Capture the cell that displays the provided text and extract its (x, y) central coordinate. 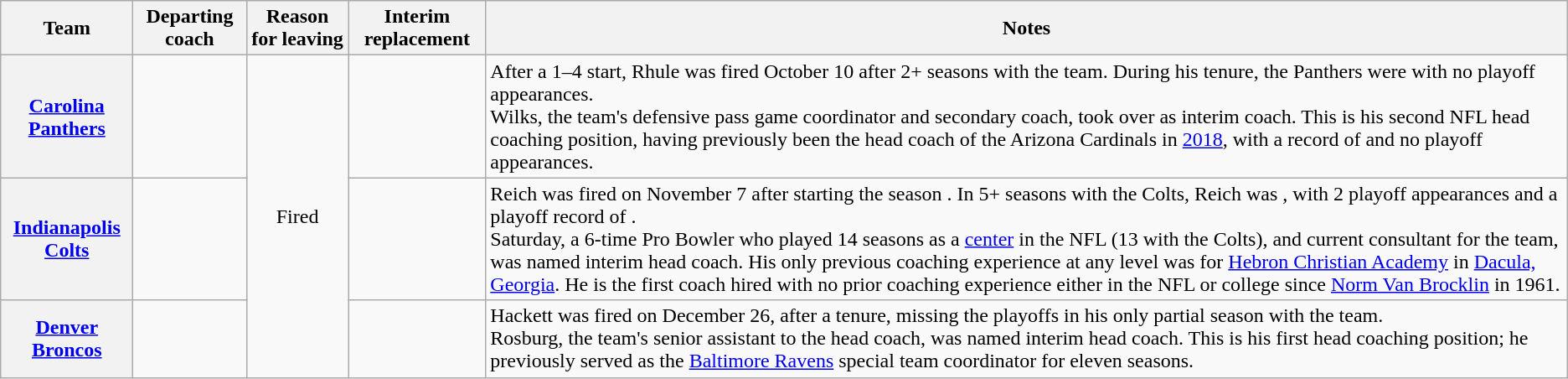
Denver Broncos (67, 339)
Carolina Panthers (67, 117)
Team (67, 29)
Notes (1027, 29)
Fired (297, 216)
Reason for leaving (297, 29)
Departing coach (189, 29)
Interim replacement (417, 29)
Indianapolis Colts (67, 239)
